Search for the cell housing the specified text and yield its (X, Y) center coordinate. 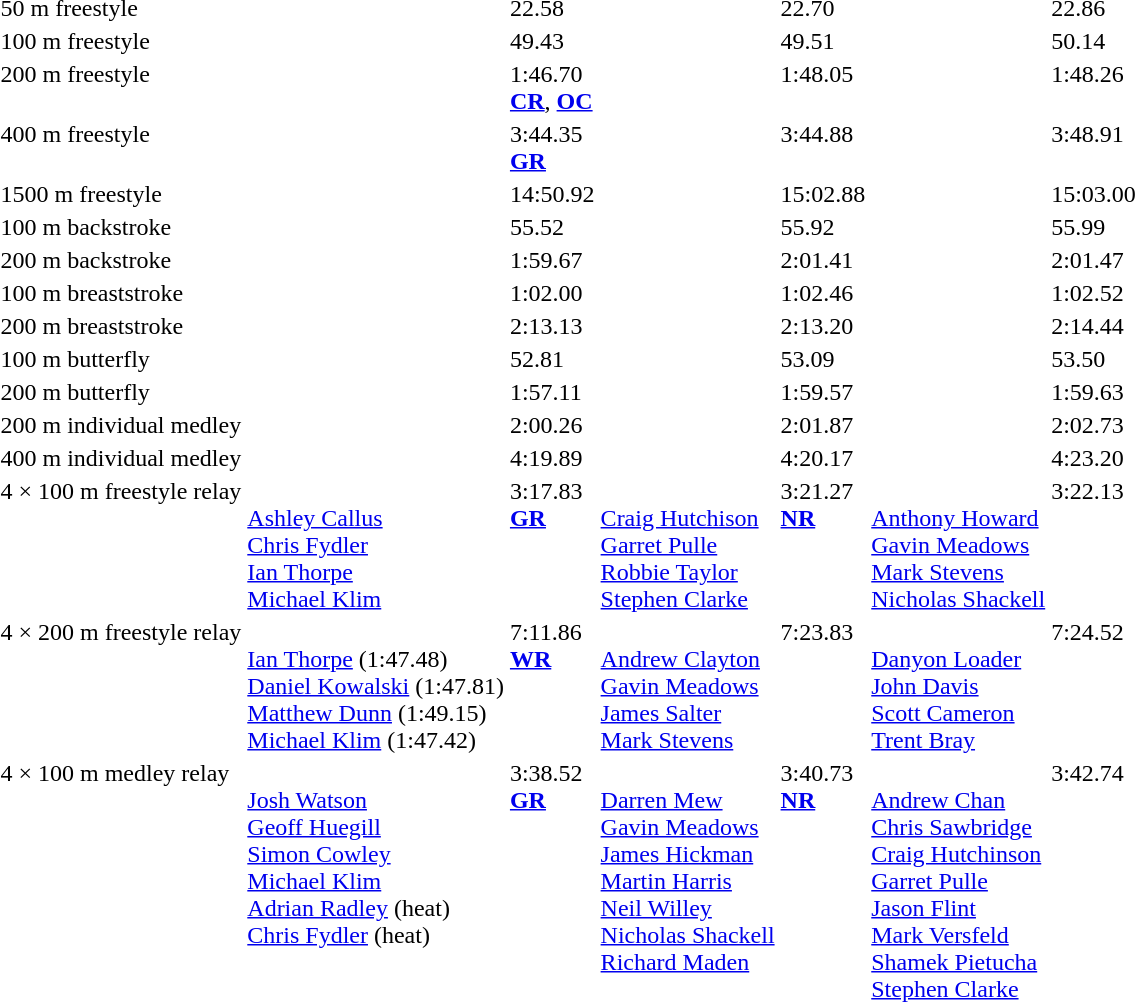
1:57.11 (552, 392)
4:20.17 (823, 458)
Ashley CallusChris FydlerIan ThorpeMichael Klim (376, 545)
2:13.20 (823, 326)
49.51 (823, 41)
1:48.05 (823, 88)
1:46.70CR, OC (552, 88)
1:02.00 (552, 293)
3:44.35GR (552, 148)
Danyon LoaderJohn DavisScott CameronTrent Bray (958, 686)
3:44.88 (823, 148)
3:17.83GR (552, 545)
2:01.41 (823, 260)
53.09 (823, 359)
7:11.86 WR (552, 686)
3:21.27NR (823, 545)
2:01.87 (823, 425)
52.81 (552, 359)
4:19.89 (552, 458)
55.92 (823, 227)
Ian Thorpe (1:47.48)Daniel Kowalski (1:47.81)Matthew Dunn (1:49.15)Michael Klim (1:47.42) (376, 686)
2:13.13 (552, 326)
55.52 (552, 227)
2:00.26 (552, 425)
7:23.83 (823, 686)
Andrew ClaytonGavin MeadowsJames SalterMark Stevens (688, 686)
1:59.57 (823, 392)
49.43 (552, 41)
Anthony HowardGavin MeadowsMark StevensNicholas Shackell (958, 545)
Craig HutchisonGarret PulleRobbie TaylorStephen Clarke (688, 545)
15:02.88 (823, 194)
1:02.46 (823, 293)
1:59.67 (552, 260)
14:50.92 (552, 194)
